Return the [x, y] coordinate for the center point of the cell that contains the specified text.  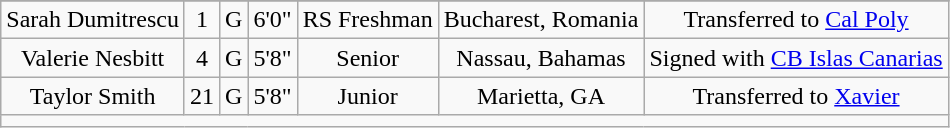
1 [202, 20]
Sarah Dumitrescu [93, 20]
Senior [368, 58]
4 [202, 58]
Junior [368, 96]
Transferred to Xavier [796, 96]
21 [202, 96]
Transferred to Cal Poly [796, 20]
Bucharest, Romania [541, 20]
Marietta, GA [541, 96]
Valerie Nesbitt [93, 58]
Signed with CB Islas Canarias [796, 58]
Taylor Smith [93, 96]
Nassau, Bahamas [541, 58]
RS Freshman [368, 20]
6'0" [272, 20]
